Capture the cell that displays the provided text and extract its (x, y) central coordinate. 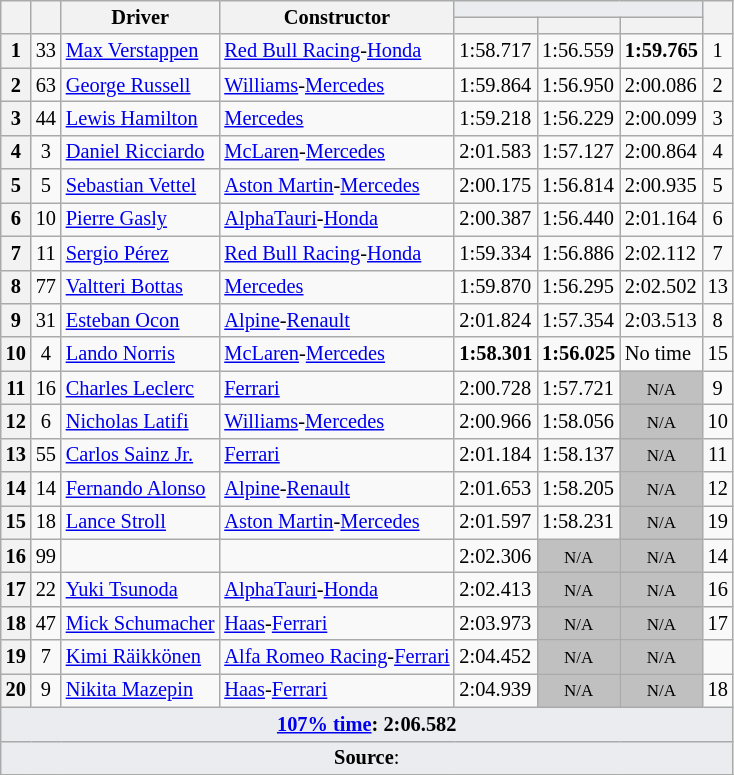
1:56.950 (578, 85)
2:02.112 (662, 253)
2:02.502 (662, 287)
107% time: 2:06.582 (367, 724)
Alfa Romeo Racing-Ferrari (336, 657)
2:01.597 (496, 522)
1:56.025 (578, 354)
1:58.205 (578, 489)
1:56.229 (578, 118)
1:59.765 (662, 51)
Lance Stroll (140, 522)
Fernando Alonso (140, 489)
1:57.354 (578, 320)
2:00.387 (496, 219)
1:58.717 (496, 51)
77 (46, 287)
2:03.973 (496, 623)
1:56.886 (578, 253)
2:00.099 (662, 118)
1:59.870 (496, 287)
Source: (367, 758)
2:01.164 (662, 219)
Sebastian Vettel (140, 186)
Mick Schumacher (140, 623)
2:03.513 (662, 320)
Max Verstappen (140, 51)
1:59.334 (496, 253)
Yuki Tsunoda (140, 589)
20 (16, 690)
Daniel Ricciardo (140, 152)
George Russell (140, 85)
Kimi Räikkönen (140, 657)
1:58.231 (578, 522)
Charles Leclerc (140, 388)
1:57.127 (578, 152)
1:59.218 (496, 118)
No time (662, 354)
2:04.939 (496, 690)
2:00.935 (662, 186)
2:00.086 (662, 85)
2:02.306 (496, 556)
Driver (140, 17)
1:58.137 (578, 455)
1:56.440 (578, 219)
Esteban Ocon (140, 320)
Sergio Pérez (140, 253)
55 (46, 455)
Nikita Mazepin (140, 690)
33 (46, 51)
1:58.301 (496, 354)
Pierre Gasly (140, 219)
63 (46, 85)
47 (46, 623)
2:01.824 (496, 320)
1:58.056 (578, 421)
2:00.175 (496, 186)
44 (46, 118)
2:00.966 (496, 421)
99 (46, 556)
Lewis Hamilton (140, 118)
Lando Norris (140, 354)
Carlos Sainz Jr. (140, 455)
2:01.184 (496, 455)
Valtteri Bottas (140, 287)
31 (46, 320)
1:56.559 (578, 51)
2:00.728 (496, 388)
2:02.413 (496, 589)
1:56.295 (578, 287)
2:04.452 (496, 657)
2:01.653 (496, 489)
22 (46, 589)
Nicholas Latifi (140, 421)
2:00.864 (662, 152)
1:59.864 (496, 85)
1:56.814 (578, 186)
Constructor (336, 17)
1:57.721 (578, 388)
2:01.583 (496, 152)
